Find where the given text appears and provide that cell's center as (x, y) coordinate. 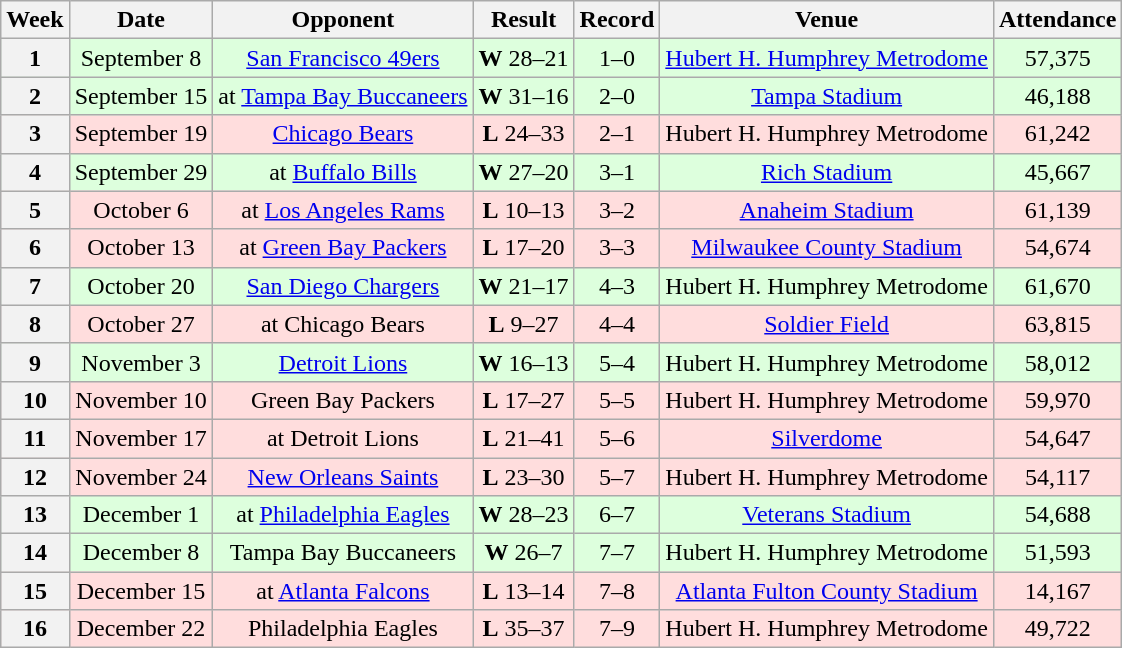
Opponent (343, 20)
14,167 (1057, 591)
54,647 (1057, 438)
November 3 (141, 362)
4–3 (617, 286)
10 (35, 400)
5 (35, 210)
3–1 (617, 172)
December 22 (141, 629)
Result (524, 20)
49,722 (1057, 629)
at Philadelphia Eagles (343, 515)
Record (617, 20)
6–7 (617, 515)
L 35–37 (524, 629)
L 9–27 (524, 324)
September 19 (141, 134)
45,667 (1057, 172)
5–5 (617, 400)
2–0 (617, 96)
51,593 (1057, 553)
Date (141, 20)
Anaheim Stadium (827, 210)
October 6 (141, 210)
L 21–41 (524, 438)
W 21–17 (524, 286)
December 1 (141, 515)
Green Bay Packers (343, 400)
12 (35, 477)
7 (35, 286)
6 (35, 248)
October 27 (141, 324)
3–3 (617, 248)
at Chicago Bears (343, 324)
at Los Angeles Rams (343, 210)
3 (35, 134)
7–8 (617, 591)
16 (35, 629)
September 8 (141, 58)
61,242 (1057, 134)
Soldier Field (827, 324)
W 31–16 (524, 96)
San Francisco 49ers (343, 58)
at Green Bay Packers (343, 248)
November 17 (141, 438)
Philadelphia Eagles (343, 629)
57,375 (1057, 58)
Atlanta Fulton County Stadium (827, 591)
4 (35, 172)
61,139 (1057, 210)
December 8 (141, 553)
November 24 (141, 477)
Detroit Lions (343, 362)
October 13 (141, 248)
4–4 (617, 324)
63,815 (1057, 324)
Veterans Stadium (827, 515)
58,012 (1057, 362)
L 17–20 (524, 248)
1 (35, 58)
L 13–14 (524, 591)
W 26–7 (524, 553)
Silverdome (827, 438)
9 (35, 362)
Week (35, 20)
December 15 (141, 591)
3–2 (617, 210)
Attendance (1057, 20)
W 27–20 (524, 172)
5–4 (617, 362)
54,117 (1057, 477)
L 24–33 (524, 134)
54,688 (1057, 515)
2–1 (617, 134)
W 28–23 (524, 515)
November 10 (141, 400)
15 (35, 591)
54,674 (1057, 248)
L 10–13 (524, 210)
San Diego Chargers (343, 286)
Tampa Bay Buccaneers (343, 553)
Tampa Stadium (827, 96)
L 17–27 (524, 400)
L 23–30 (524, 477)
at Atlanta Falcons (343, 591)
at Tampa Bay Buccaneers (343, 96)
14 (35, 553)
Venue (827, 20)
1–0 (617, 58)
2 (35, 96)
8 (35, 324)
October 20 (141, 286)
September 15 (141, 96)
at Detroit Lions (343, 438)
11 (35, 438)
at Buffalo Bills (343, 172)
46,188 (1057, 96)
5–7 (617, 477)
New Orleans Saints (343, 477)
61,670 (1057, 286)
W 16–13 (524, 362)
13 (35, 515)
September 29 (141, 172)
5–6 (617, 438)
Chicago Bears (343, 134)
59,970 (1057, 400)
7–7 (617, 553)
7–9 (617, 629)
Rich Stadium (827, 172)
Milwaukee County Stadium (827, 248)
W 28–21 (524, 58)
